Find where the given text appears and provide that cell's center as (X, Y) coordinate. 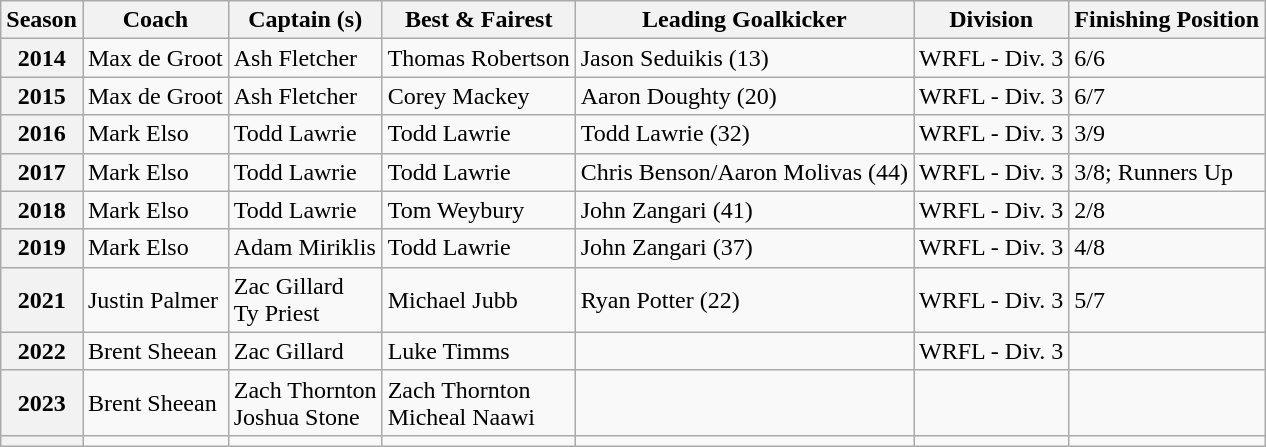
Zach ThorntonMicheal Naawi (478, 402)
2021 (42, 300)
4/8 (1167, 248)
Zac Gillard (305, 351)
Justin Palmer (155, 300)
Thomas Robertson (478, 58)
Best & Fairest (478, 20)
6/6 (1167, 58)
John Zangari (41) (744, 210)
Zac GillardTy Priest (305, 300)
2/8 (1167, 210)
5/7 (1167, 300)
2019 (42, 248)
Season (42, 20)
6/7 (1167, 96)
2016 (42, 134)
Aaron Doughty (20) (744, 96)
Chris Benson/Aaron Molivas (44) (744, 172)
2022 (42, 351)
Leading Goalkicker (744, 20)
Luke Timms (478, 351)
Coach (155, 20)
2018 (42, 210)
Ryan Potter (22) (744, 300)
2023 (42, 402)
Zach ThorntonJoshua Stone (305, 402)
Adam Miriklis (305, 248)
Division (992, 20)
3/8; Runners Up (1167, 172)
Tom Weybury (478, 210)
Captain (s) (305, 20)
Finishing Position (1167, 20)
2015 (42, 96)
2014 (42, 58)
John Zangari (37) (744, 248)
Michael Jubb (478, 300)
3/9 (1167, 134)
Jason Seduikis (13) (744, 58)
2017 (42, 172)
Corey Mackey (478, 96)
Todd Lawrie (32) (744, 134)
